Search for the cell housing the specified text and yield its [X, Y] center coordinate. 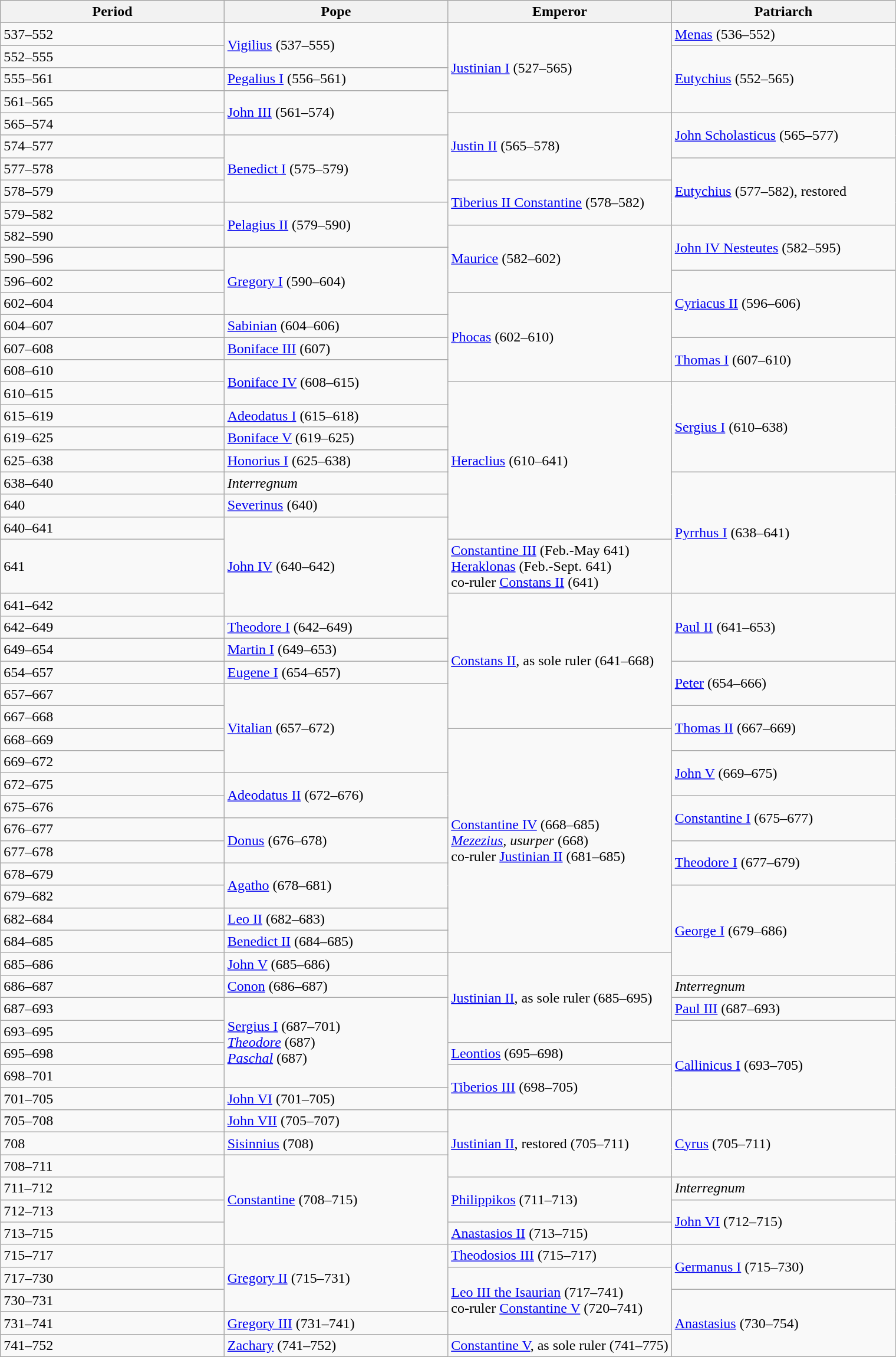
582–590 [112, 236]
Adeodatus I (615–618) [336, 416]
John V (669–675) [783, 773]
607–608 [112, 349]
Justin II (565–578) [560, 146]
John VII (705–707) [336, 1121]
625–638 [112, 461]
730–731 [112, 1300]
Honorius I (625–638) [336, 461]
552–555 [112, 57]
602–604 [112, 304]
604–607 [112, 326]
537–552 [112, 34]
Boniface IV (608–615) [336, 382]
687–693 [112, 1008]
Zachary (741–752) [336, 1345]
657–667 [112, 695]
Sisinnius (708) [336, 1144]
641 [112, 566]
Donus (676–678) [336, 840]
676–677 [112, 829]
Gregory I (590–604) [336, 281]
Vitalian (657–672) [336, 728]
698–701 [112, 1076]
Period [112, 12]
John Scholasticus (565–577) [783, 135]
705–708 [112, 1121]
Martin I (649–653) [336, 649]
Pope [336, 12]
Patriarch [783, 12]
638–640 [112, 483]
Anastasius (730–754) [783, 1323]
Paul II (641–653) [783, 627]
Leo III the Isaurian (717–741)co-ruler Constantine V (720–741) [560, 1300]
608–610 [112, 371]
Tiberius II Constantine (578–582) [560, 202]
596–602 [112, 281]
675–676 [112, 807]
John VI (701–705) [336, 1099]
Leontios (695–698) [560, 1054]
Sabinian (604–606) [336, 326]
642–649 [112, 627]
574–577 [112, 146]
Thomas I (607–610) [783, 360]
615–619 [112, 416]
695–698 [112, 1054]
Constantine I (675–677) [783, 818]
Cyriacus II (596–606) [783, 304]
717–730 [112, 1278]
565–574 [112, 124]
Sergius I (610–638) [783, 427]
Conon (686–687) [336, 986]
Philippikos (711–713) [560, 1200]
Constans II, as sole ruler (641–668) [560, 661]
Vigilius (537–555) [336, 45]
Peter (654–666) [783, 683]
Adeodatus II (672–676) [336, 796]
Boniface III (607) [336, 349]
610–615 [112, 393]
Thomas II (667–669) [783, 728]
Menas (536–552) [783, 34]
Constantine V, as sole ruler (741–775) [560, 1345]
George I (679–686) [783, 930]
Maurice (582–602) [560, 258]
701–705 [112, 1099]
Callinicus I (693–705) [783, 1065]
684–685 [112, 941]
Theodore I (642–649) [336, 627]
Agatho (678–681) [336, 885]
641–642 [112, 604]
John IV (640–642) [336, 566]
Benedict II (684–685) [336, 941]
Eutychius (552–565) [783, 79]
578–579 [112, 191]
686–687 [112, 986]
677–678 [112, 852]
741–752 [112, 1345]
708 [112, 1144]
Constantine (708–715) [336, 1200]
John V (685–686) [336, 964]
640 [112, 505]
678–679 [112, 874]
640–641 [112, 528]
555–561 [112, 79]
672–675 [112, 784]
682–684 [112, 919]
679–682 [112, 896]
561–565 [112, 101]
Justinian II, restored (705–711) [560, 1144]
708–711 [112, 1166]
John IV Nesteutes (582–595) [783, 247]
Constantine IV (668–685)Mezezius, usurper (668)co-ruler Justinian II (681–685) [560, 841]
Pegalius I (556–561) [336, 79]
619–625 [112, 438]
Heraclius (610–641) [560, 461]
Theodosios III (715–717) [560, 1256]
Anastasios II (713–715) [560, 1233]
577–578 [112, 169]
Benedict I (575–579) [336, 169]
Justinian II, as sole ruler (685–695) [560, 997]
685–686 [112, 964]
Boniface V (619–625) [336, 438]
654–657 [112, 672]
Justinian I (527–565) [560, 68]
713–715 [112, 1233]
Eutychius (577–582), restored [783, 191]
Emperor [560, 12]
Gregory II (715–731) [336, 1278]
711–712 [112, 1188]
Tiberios III (698–705) [560, 1087]
John III (561–574) [336, 113]
Constantine III (Feb.-May 641)Heraklonas (Feb.-Sept. 641)co-ruler Constans II (641) [560, 566]
Leo II (682–683) [336, 919]
Gregory III (731–741) [336, 1323]
731–741 [112, 1323]
693–695 [112, 1031]
Severinus (640) [336, 505]
669–672 [112, 762]
579–582 [112, 213]
668–669 [112, 740]
Theodore I (677–679) [783, 863]
Phocas (602–610) [560, 337]
Cyrus (705–711) [783, 1144]
712–713 [112, 1211]
715–717 [112, 1256]
Eugene I (654–657) [336, 672]
Paul III (687–693) [783, 1008]
Pyrrhus I (638–641) [783, 533]
667–668 [112, 717]
Sergius I (687–701)Theodore (687)Paschal (687) [336, 1042]
649–654 [112, 649]
Germanus I (715–730) [783, 1267]
Pelagius II (579–590) [336, 225]
John VI (712–715) [783, 1222]
590–596 [112, 258]
